Identify which cell holds the provided text, then report its (x, y) central coordinate. 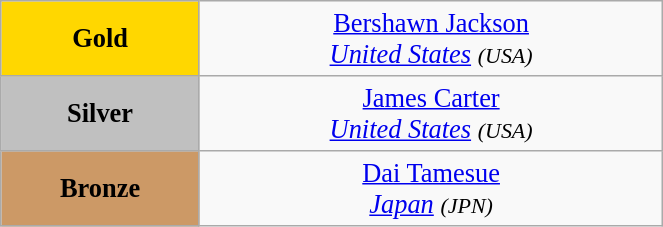
Bronze (100, 188)
Gold (100, 38)
James CarterUnited States (USA) (430, 112)
Silver (100, 112)
Dai TamesueJapan (JPN) (430, 188)
Bershawn JacksonUnited States (USA) (430, 38)
